Detect which cell encompasses the target text, then output its (X, Y) center coordinate. 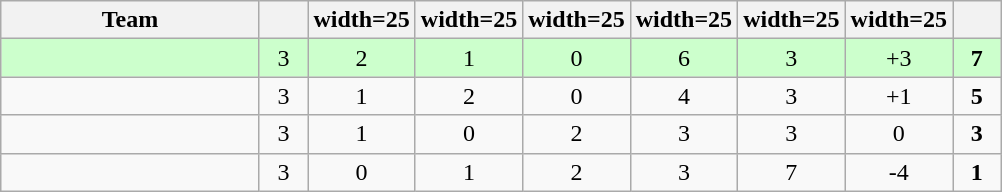
+1 (898, 96)
+3 (898, 58)
6 (684, 58)
5 (976, 96)
Team (130, 20)
4 (684, 96)
-4 (898, 172)
